Find where the given text appears and provide that cell's center as [x, y] coordinate. 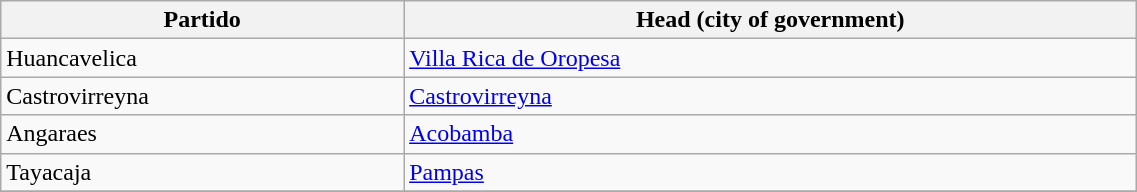
Acobamba [770, 134]
Pampas [770, 172]
Tayacaja [202, 172]
Partido [202, 20]
Angaraes [202, 134]
Head (city of government) [770, 20]
Huancavelica [202, 58]
Villa Rica de Oropesa [770, 58]
